Search for the cell housing the specified text and yield its (x, y) center coordinate. 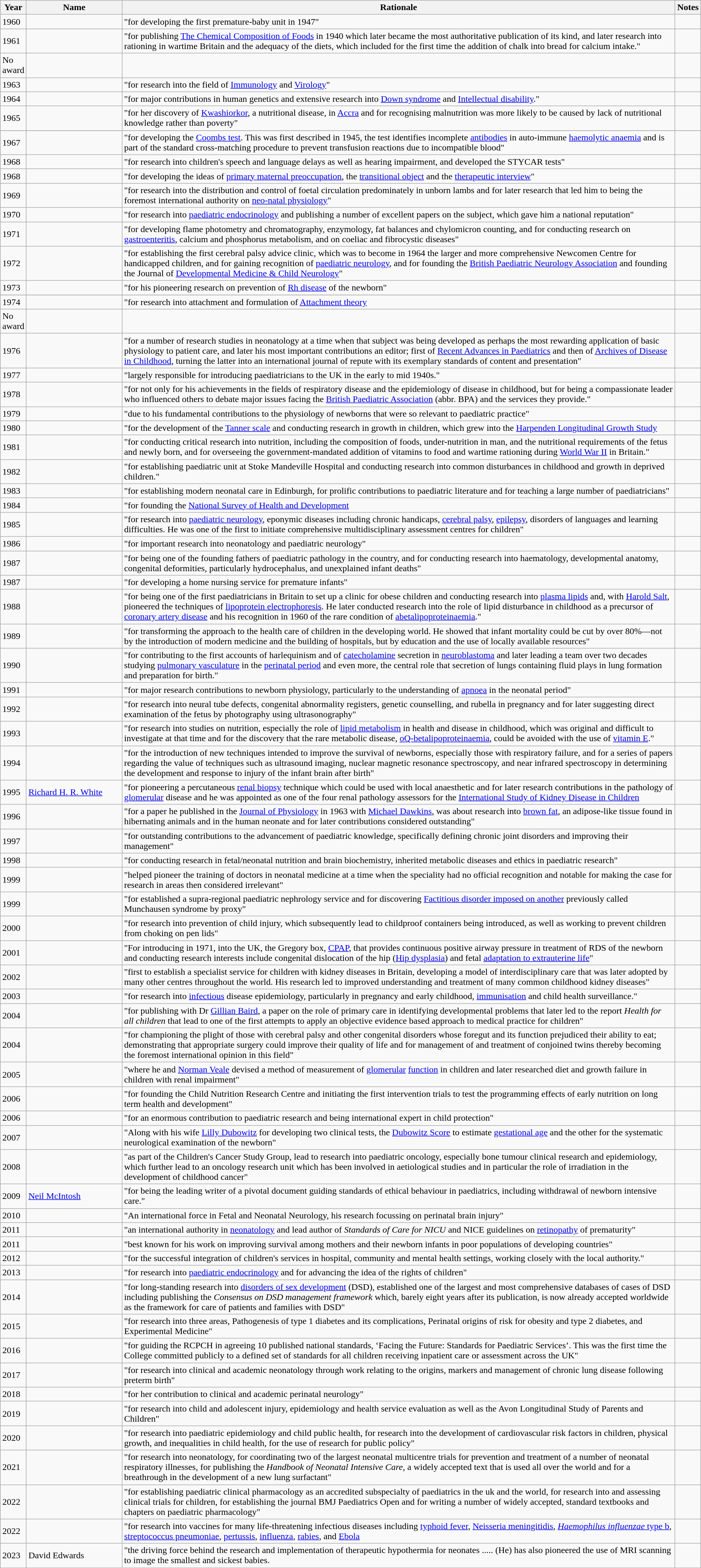
2005 (13, 1074)
1970 (13, 214)
1976 (13, 351)
1997 (13, 841)
"for research into children's speech and language delays as well as hearing impairment, and developed the STYCAR tests" (398, 162)
2020 (13, 1438)
1963 (13, 85)
1982 (13, 472)
1992 (13, 709)
2003 (13, 996)
1984 (13, 505)
2014 (13, 1297)
"for research into infectious disease epidemiology, particularly in pregnancy and early childhood, immunisation and child health surveillance." (398, 996)
"for research into paediatric endocrinology and for advancing the idea of the rights of children" (398, 1272)
1967 (13, 142)
Year (13, 7)
1996 (13, 817)
1998 (13, 860)
Richard H. R. White (74, 792)
"for his pioneering research on prevention of Rh disease of the newborn" (398, 288)
"for conducting research in fetal/neonatal nutrition and brain biochemistry, inherited metabolic diseases and ethics in paediatric research" (398, 860)
1985 (13, 524)
2018 (13, 1394)
"An international force in Fetal and Neonatal Neurology, his research focussing on perinatal brain injury" (398, 1215)
"for the development of the Tanner scale and conducting research in growth in children, which grew into the Harpenden Longitudinal Growth Study (398, 428)
"for research into the field of Immunology and Virology" (398, 85)
David Edwards (74, 1556)
Name (74, 7)
1991 (13, 690)
1980 (13, 428)
1986 (13, 544)
1972 (13, 264)
1981 (13, 447)
2008 (13, 1167)
1979 (13, 414)
1978 (13, 395)
Rationale (398, 7)
"for developing the ideas of primary maternal preoccupation, the transitional object and the therapeutic interview" (398, 176)
1994 (13, 763)
1973 (13, 288)
1969 (13, 195)
2021 (13, 1467)
"for major contributions in human genetics and extensive research into Down syndrome and Intellectual disability." (398, 99)
"for developing the first premature-baby unit in 1947" (398, 22)
"for founding the National Survey of Health and Development (398, 505)
"due to his fundamental contributions to the physiology of newborns that were so relevant to paediatric practice" (398, 414)
2002 (13, 977)
2019 (13, 1413)
2007 (13, 1137)
1960 (13, 22)
"an international authority in neonatology and lead author of Standards of Care for NICU and NICE guidelines on retinopathy of prematurity" (398, 1230)
1971 (13, 234)
2010 (13, 1215)
1983 (13, 491)
"for research into attachment and formulation of Attachment theory (398, 302)
Neil McIntosh (74, 1196)
"best known for his work on improving survival among mothers and their newborn infants in poor populations of developing countries" (398, 1244)
1990 (13, 666)
2001 (13, 952)
"for her contribution to clinical and academic perinatal neurology" (398, 1394)
2009 (13, 1196)
"for research into paediatric endocrinology and publishing a number of excellent papers on the subject, which gave him a national reputation" (398, 214)
2016 (13, 1351)
2017 (13, 1375)
1961 (13, 41)
"for the successful integration of children's services in hospital, community and mental health settings, working closely with the local authority." (398, 1258)
"for developing a home nursing service for premature infants" (398, 582)
Notes (688, 7)
1974 (13, 302)
1993 (13, 734)
1977 (13, 375)
2023 (13, 1556)
2015 (13, 1327)
1964 (13, 99)
2000 (13, 928)
2013 (13, 1272)
1995 (13, 792)
2012 (13, 1258)
"for important research into neonatology and paediatric neurology" (398, 544)
1989 (13, 636)
1988 (13, 607)
"for an enormous contribution to paediatric research and being international expert in child protection" (398, 1118)
"for major research contributions to newborn physiology, particularly to the understanding of apnoea in the neonatal period" (398, 690)
"largely responsible for introducing paediatricians to the UK in the early to mid 1940s." (398, 375)
1965 (13, 118)
